Determine the (x, y) coordinate at the center of the cell enclosing the given text.  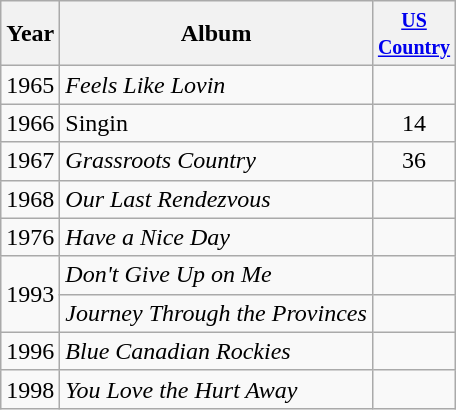
1976 (30, 237)
Feels Like Lovin (216, 85)
1993 (30, 294)
1967 (30, 161)
Album (216, 34)
Don't Give Up on Me (216, 275)
1965 (30, 85)
Journey Through the Provinces (216, 313)
Year (30, 34)
Grassroots Country (216, 161)
Our Last Rendezvous (216, 199)
1968 (30, 199)
US Country (414, 34)
Singin (216, 123)
1998 (30, 389)
1996 (30, 351)
14 (414, 123)
Have a Nice Day (216, 237)
You Love the Hurt Away (216, 389)
1966 (30, 123)
36 (414, 161)
Blue Canadian Rockies (216, 351)
